Search for the cell housing the specified text and yield its [x, y] center coordinate. 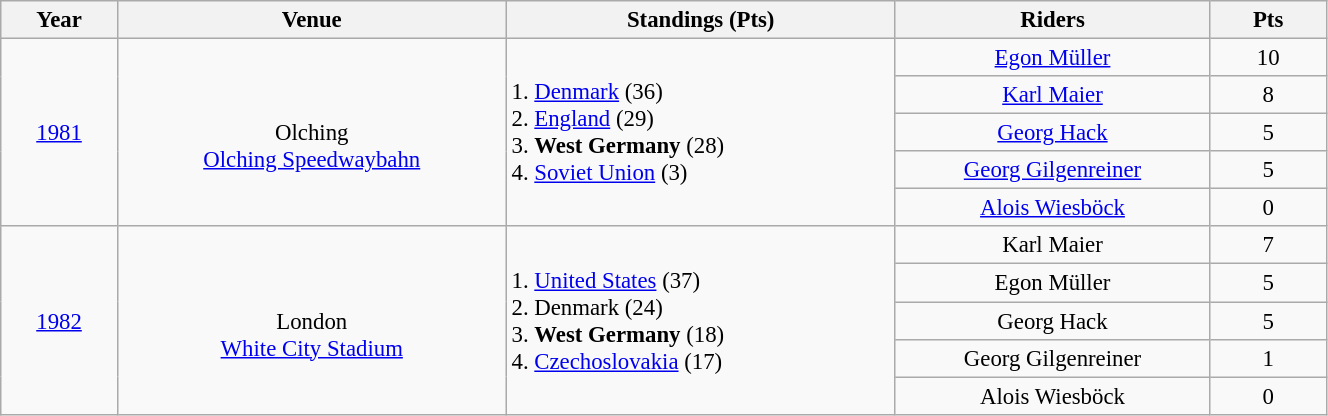
1 [1268, 358]
8 [1268, 95]
Venue [312, 20]
Riders [1052, 20]
7 [1268, 245]
LondonWhite City Stadium [312, 320]
1. United States (37)2. Denmark (24)3. West Germany (18)4. Czechoslovakia (17) [700, 320]
1981 [60, 133]
10 [1268, 58]
1982 [60, 320]
OlchingOlching Speedwaybahn [312, 133]
Standings (Pts) [700, 20]
1. Denmark (36)2. England (29)3. West Germany (28)4. Soviet Union (3) [700, 133]
Year [60, 20]
Pts [1268, 20]
